Scan for the cell matching the given text and deliver its [X, Y] coordinate at center. 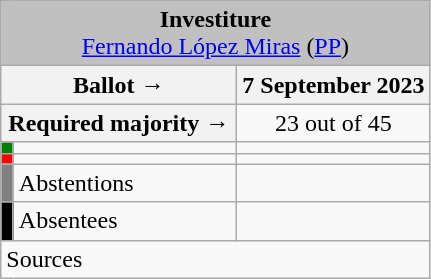
InvestitureFernando López Miras (PP) [216, 34]
Ballot → [119, 85]
Abstentions [125, 183]
7 September 2023 [334, 85]
Required majority → [119, 123]
Absentees [125, 221]
Sources [216, 259]
23 out of 45 [334, 123]
